Return [X, Y] of the center of cell containing provided text 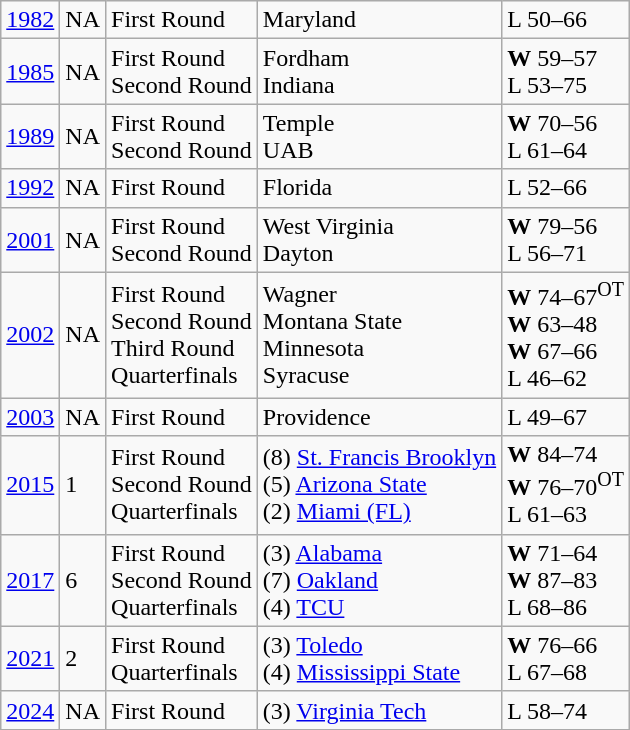
L 49–67 [566, 417]
WagnerMontana StateMinnesotaSyracuse [379, 335]
(3) Virginia Tech [379, 710]
Maryland [379, 20]
1 [83, 486]
W 70–56 L 61–64 [566, 136]
Florida [379, 188]
Providence [379, 417]
W 71–64W 87–83L 68–86 [566, 580]
1992 [30, 188]
2015 [30, 486]
2 [83, 658]
W 74–67OTW 63–48W 67–66L 46–62 [566, 335]
1989 [30, 136]
1982 [30, 20]
2021 [30, 658]
(8) St. Francis Brooklyn (5) Arizona State(2) Miami (FL) [379, 486]
W 76–66L 67–68 [566, 658]
W 79–56L 56–71 [566, 240]
(3) Alabama(7) Oakland(4) TCU [379, 580]
West VirginiaDayton [379, 240]
2001 [30, 240]
First RoundQuarterfinals [182, 658]
2002 [30, 335]
2003 [30, 417]
2017 [30, 580]
W 84–74W 76–70OT L 61–63 [566, 486]
L 52–66 [566, 188]
1985 [30, 72]
2024 [30, 710]
(3) Toledo(4) Mississippi State [379, 658]
L 50–66 [566, 20]
FordhamIndiana [379, 72]
6 [83, 580]
TempleUAB [379, 136]
W 59–57 L 53–75 [566, 72]
L 58–74 [566, 710]
First RoundSecond RoundThird RoundQuarterfinals [182, 335]
